Determine the (x, y) coordinate at the center of the cell enclosing the given text.  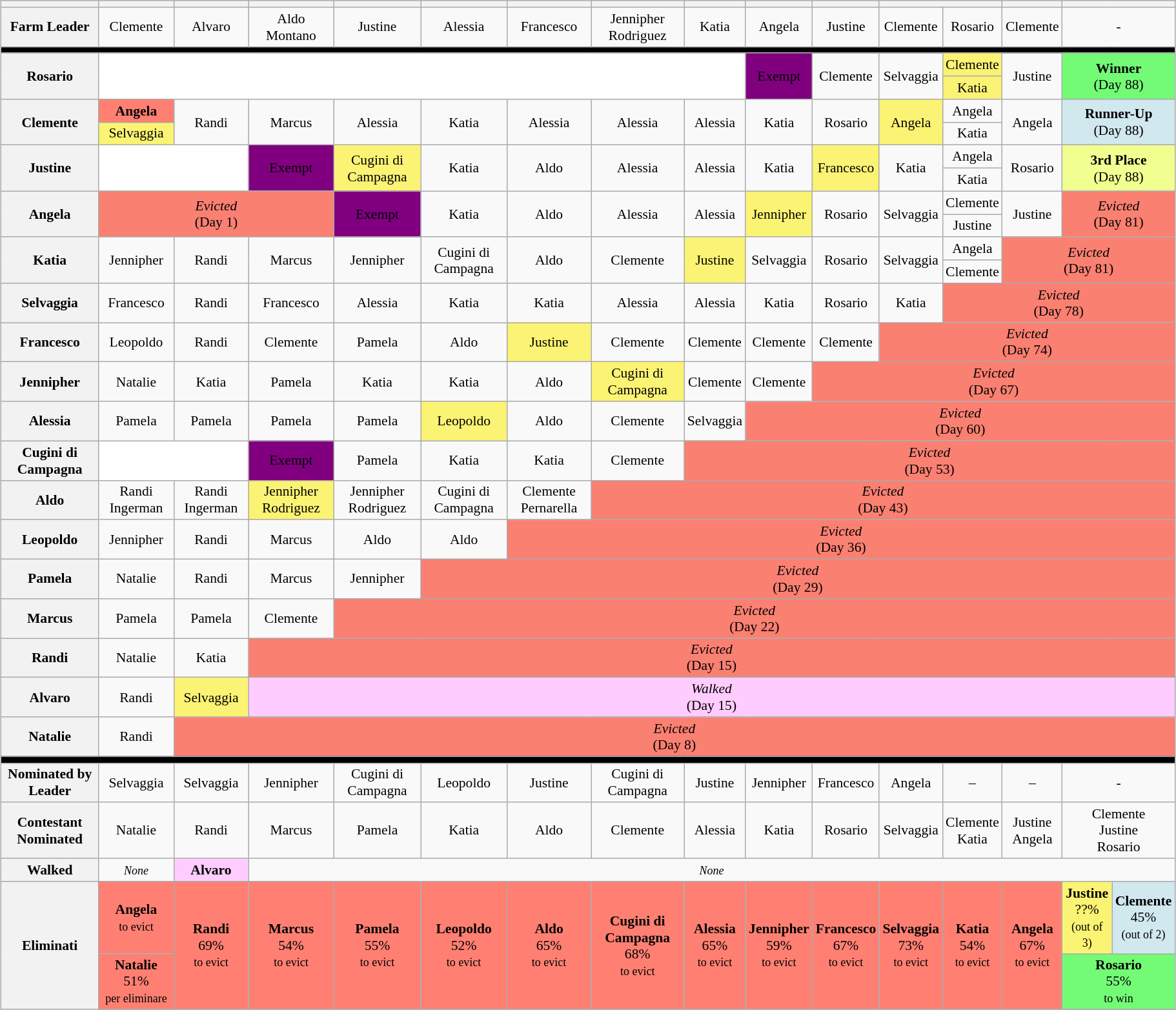
ClementeKatia (972, 831)
Farm Leader (50, 27)
Evicted(Day 36) (842, 540)
Contestant Nominated (50, 831)
Evicted(Day 1) (217, 214)
Aldo 65%to evict (549, 946)
Walked(Day 15) (712, 697)
Evicted(Day 8) (674, 737)
Evicted(Day 29) (798, 580)
Clemente 45%(out of 2) (1144, 918)
Rosario 55%to win (1119, 982)
Evicted(Day 78) (1059, 303)
Evicted(Day 15) (712, 658)
Francesco 67%to evict (846, 946)
Evicted(Day 43) (883, 500)
Pamela 55%to evict (377, 946)
Nominated by Leader (50, 782)
Clemente Pernarella (549, 500)
Eliminati (50, 946)
JustineAngela (1033, 831)
Natalie 51% per eliminare (137, 982)
Alessia 65%to evict (715, 946)
Selvaggia 73%to evict (911, 946)
Angela 67%to evict (1033, 946)
Randi 69%to evict (210, 946)
Angelato evict (137, 918)
Leopoldo 52%to evict (464, 946)
Aldo Montano (292, 27)
Runner-Up(Day 88) (1119, 123)
Cugini di Campagna68%to evict (638, 946)
Walked (50, 870)
Marcus 54%to evict (292, 946)
Evicted(Day 53) (929, 461)
Winner(Day 88) (1119, 76)
Evicted(Day 74) (1027, 342)
3rd Place(Day 88) (1119, 168)
Justine ??%(out of 3) (1087, 918)
Clemente Justine Rosario (1119, 831)
Evicted(Day 60) (960, 421)
Evicted(Day 67) (994, 382)
Jennipher 59%to evict (779, 946)
Evicted(Day 22) (754, 618)
Katia 54%to evict (972, 946)
